Return the (x, y) coordinate for the center point of the cell that contains the specified text.  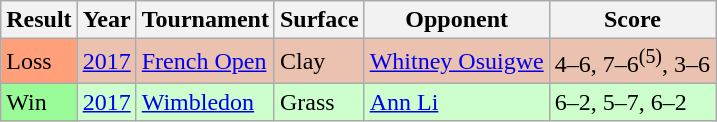
Result (39, 20)
Whitney Osuigwe (456, 62)
Surface (319, 20)
Win (39, 102)
Score (632, 20)
Wimbledon (205, 102)
Grass (319, 102)
Opponent (456, 20)
Clay (319, 62)
4–6, 7–6(5), 3–6 (632, 62)
Loss (39, 62)
French Open (205, 62)
Tournament (205, 20)
Year (106, 20)
6–2, 5–7, 6–2 (632, 102)
Ann Li (456, 102)
